For the text-containing cell, return its midpoint in (X, Y) coordinate format. 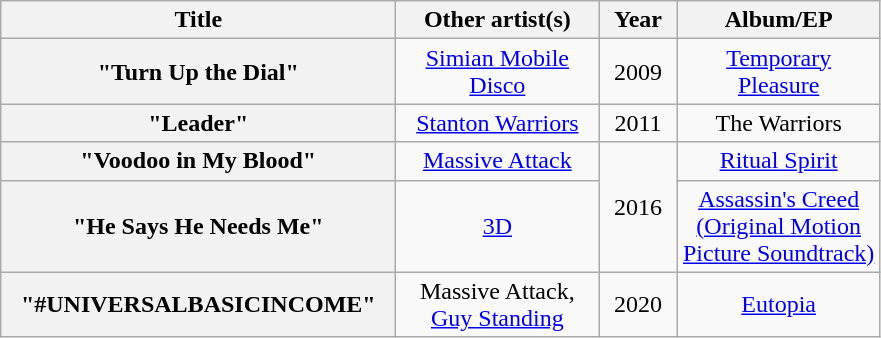
Massive Attack, Guy Standing (498, 304)
Massive Attack (498, 161)
Title (198, 20)
Ritual Spirit (778, 161)
"Voodoo in My Blood" (198, 161)
"#UNIVERSALBASICINCOME" (198, 304)
Other artist(s) (498, 20)
Stanton Warriors (498, 123)
2016 (638, 207)
2011 (638, 123)
3D (498, 226)
"Turn Up the Dial" (198, 72)
The Warriors (778, 123)
Temporary Pleasure (778, 72)
Eutopia (778, 304)
Simian Mobile Disco (498, 72)
Assassin's Creed (Original Motion Picture Soundtrack) (778, 226)
2020 (638, 304)
"Leader" (198, 123)
"He Says He Needs Me" (198, 226)
Year (638, 20)
2009 (638, 72)
Album/EP (778, 20)
